Pinpoint the cell where the given text exists, returning its (x, y) midpoint coordinate. 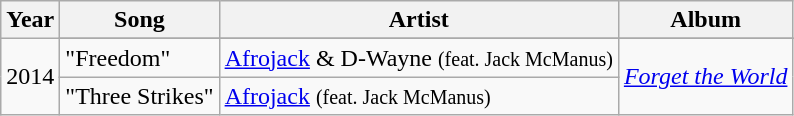
Album (706, 20)
"Freedom" (140, 58)
Song (140, 20)
Year (30, 20)
Artist (418, 20)
Afrojack & D-Wayne (feat. Jack McManus) (418, 58)
2014 (30, 77)
Afrojack (feat. Jack McManus) (418, 96)
"Three Strikes" (140, 96)
Forget the World (706, 77)
